Output the [X, Y] coordinate of the center of the cell containing the given text.  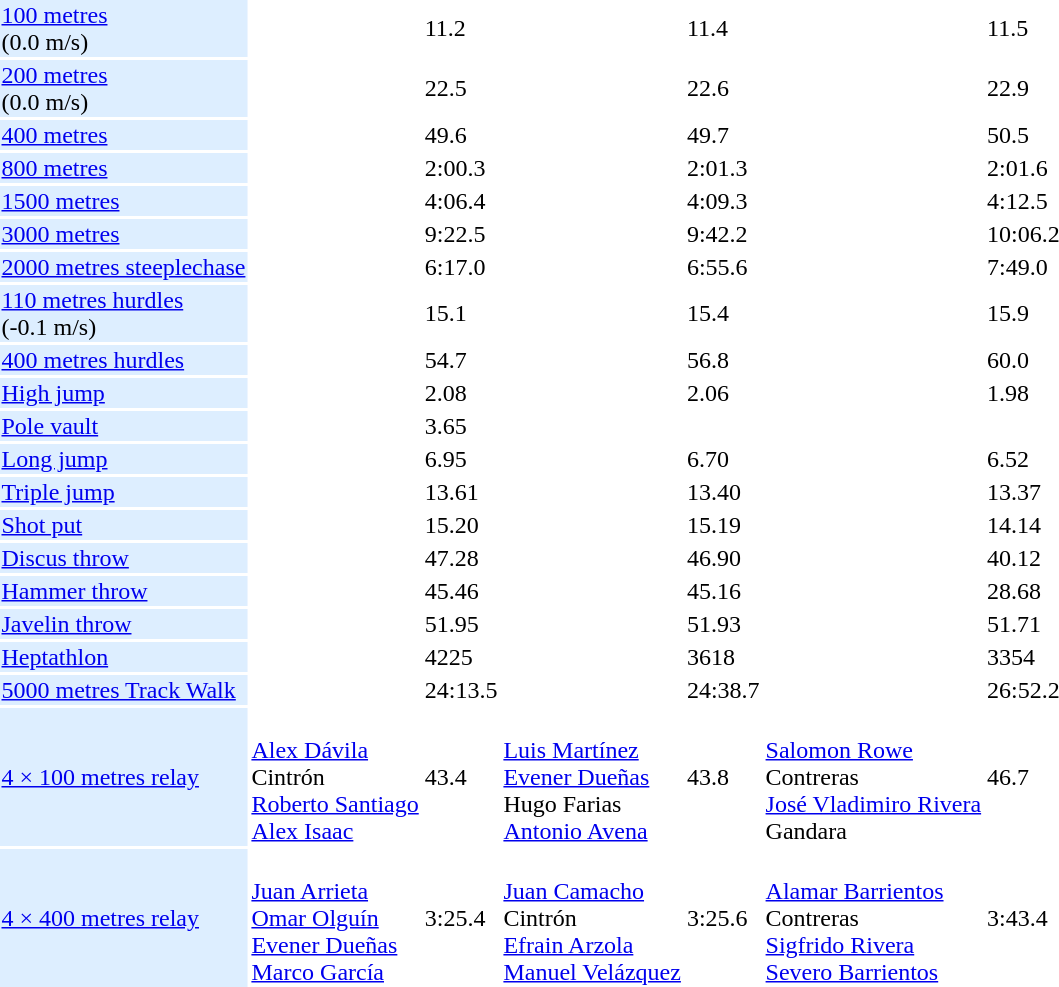
6:55.6 [723, 267]
High jump [124, 393]
1500 metres [124, 201]
3.65 [461, 426]
6.95 [461, 459]
51.93 [723, 624]
Javelin throw [124, 624]
110 metres hurdles (-0.1 m/s) [124, 314]
3:25.4 [461, 918]
15.4 [723, 314]
49.7 [723, 135]
2:00.3 [461, 168]
2.08 [461, 393]
2000 metres steeplechase [124, 267]
400 metres [124, 135]
9:42.2 [723, 234]
15.19 [723, 525]
Juan Arrieta Omar Olguín Evener Dueñas Marco García [335, 918]
15.20 [461, 525]
Pole vault [124, 426]
400 metres hurdles [124, 360]
4:06.4 [461, 201]
51.95 [461, 624]
6:17.0 [461, 267]
13.61 [461, 492]
Salomon Rowe Contreras José Vladimiro Rivera Gandara [874, 777]
22.6 [723, 88]
24:38.7 [723, 690]
Alamar Barrientos Contreras Sigfrido Rivera Severo Barrientos [874, 918]
4 × 100 metres relay [124, 777]
200 metres (0.0 m/s) [124, 88]
11.4 [723, 28]
Discus throw [124, 558]
3:25.6 [723, 918]
Shot put [124, 525]
Luis Martínez Evener Dueñas Hugo Farias Antonio Avena [592, 777]
46.90 [723, 558]
45.16 [723, 591]
49.6 [461, 135]
9:22.5 [461, 234]
Juan Camacho Cintrón Efrain Arzola Manuel Velázquez [592, 918]
11.2 [461, 28]
4 × 400 metres relay [124, 918]
2.06 [723, 393]
43.4 [461, 777]
3000 metres [124, 234]
15.1 [461, 314]
54.7 [461, 360]
3618 [723, 657]
4:09.3 [723, 201]
5000 metres Track Walk [124, 690]
43.8 [723, 777]
100 metres (0.0 m/s) [124, 28]
6.70 [723, 459]
800 metres [124, 168]
Long jump [124, 459]
47.28 [461, 558]
24:13.5 [461, 690]
13.40 [723, 492]
2:01.3 [723, 168]
Alex Dávila Cintrón Roberto Santiago Alex Isaac [335, 777]
Triple jump [124, 492]
Hammer throw [124, 591]
22.5 [461, 88]
45.46 [461, 591]
56.8 [723, 360]
4225 [461, 657]
Heptathlon [124, 657]
